Identify which cell holds the provided text, then report its (x, y) central coordinate. 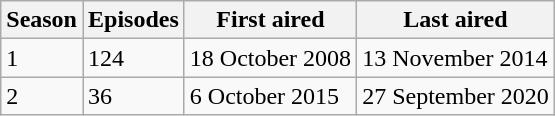
Last aired (456, 20)
124 (133, 58)
27 September 2020 (456, 96)
18 October 2008 (270, 58)
13 November 2014 (456, 58)
36 (133, 96)
2 (42, 96)
1 (42, 58)
Season (42, 20)
6 October 2015 (270, 96)
Episodes (133, 20)
First aired (270, 20)
